Extract the [X, Y] coordinate from the center of the cell holding the provided text.  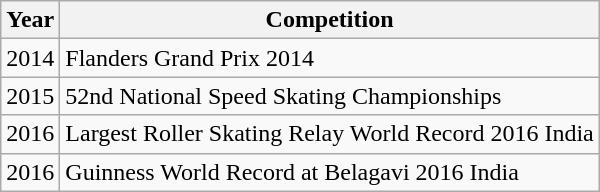
Guinness World Record at Belagavi 2016 India [330, 172]
2015 [30, 96]
Year [30, 20]
2014 [30, 58]
Competition [330, 20]
Flanders Grand Prix 2014 [330, 58]
52nd National Speed Skating Championships [330, 96]
Largest Roller Skating Relay World Record 2016 India [330, 134]
